Return the (X, Y) coordinate for the center point of the cell that contains the specified text.  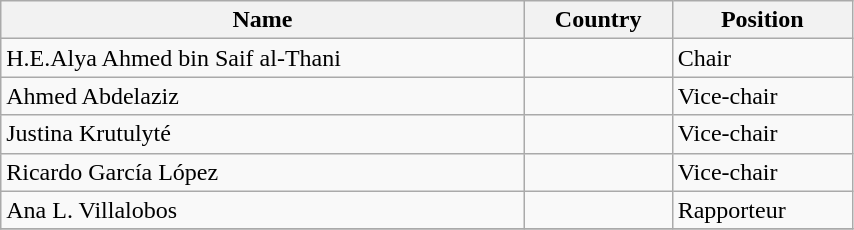
Ricardo García López (262, 172)
Justina Krutulyté (262, 134)
Position (762, 20)
Chair (762, 58)
Rapporteur (762, 210)
Ahmed Abdelaziz (262, 96)
Ana L. Villalobos (262, 210)
H.E.Alya Ahmed bin Saif al-Thani (262, 58)
Name (262, 20)
Country (598, 20)
